Identify which cell holds the provided text, then report its [x, y] central coordinate. 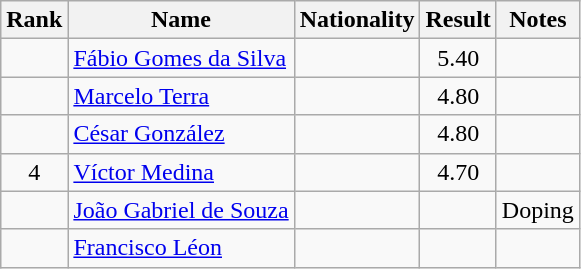
Name [181, 20]
Marcelo Terra [181, 96]
Doping [538, 210]
4 [34, 172]
Notes [538, 20]
Francisco Léon [181, 248]
Rank [34, 20]
Víctor Medina [181, 172]
Fábio Gomes da Silva [181, 58]
César González [181, 134]
Nationality [357, 20]
João Gabriel de Souza [181, 210]
4.70 [458, 172]
5.40 [458, 58]
Result [458, 20]
